Output the [X, Y] coordinate of the center of the cell containing the given text.  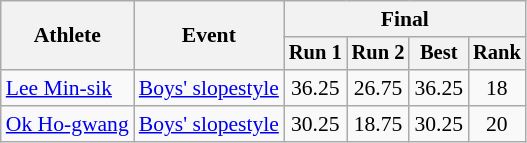
Final [405, 19]
Event [209, 36]
26.75 [378, 88]
20 [497, 124]
18.75 [378, 124]
Run 1 [316, 54]
Best [438, 54]
Run 2 [378, 54]
Lee Min-sik [68, 88]
Ok Ho-gwang [68, 124]
Athlete [68, 36]
Rank [497, 54]
18 [497, 88]
